Locate the cell with the specified text and output its [X, Y] center coordinate. 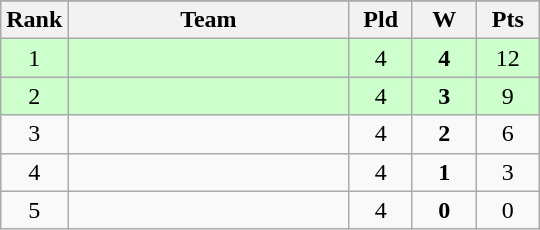
9 [508, 96]
Team [208, 20]
12 [508, 58]
Rank [34, 20]
6 [508, 134]
Pts [508, 20]
W [444, 20]
Pld [381, 20]
5 [34, 210]
